Capture the cell that displays the provided text and extract its [x, y] central coordinate. 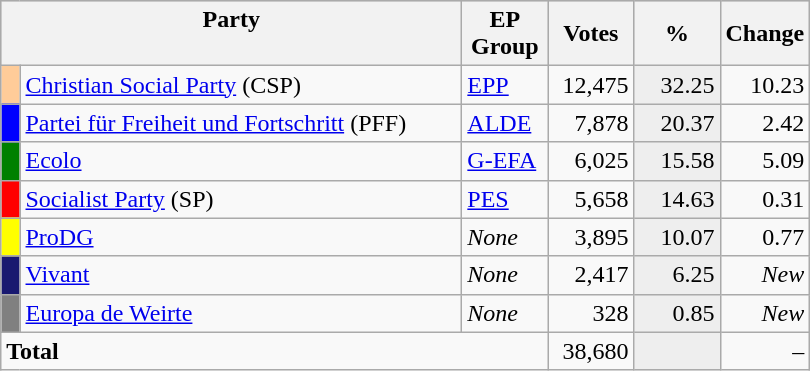
2,417 [591, 275]
12,475 [591, 85]
2.42 [765, 123]
– [765, 351]
Votes [591, 34]
Total [274, 351]
15.58 [677, 161]
328 [591, 313]
20.37 [677, 123]
PES [505, 199]
G-EFA [505, 161]
ProDG [241, 237]
32.25 [677, 85]
6,025 [591, 161]
Socialist Party (SP) [241, 199]
Party [232, 34]
Europa de Weirte [241, 313]
7,878 [591, 123]
EPP [505, 85]
ALDE [505, 123]
Partei für Freiheit und Fortschritt (PFF) [241, 123]
EP Group [505, 34]
Change [765, 34]
0.31 [765, 199]
10.07 [677, 237]
5,658 [591, 199]
38,680 [591, 351]
3,895 [591, 237]
Ecolo [241, 161]
10.23 [765, 85]
5.09 [765, 161]
14.63 [677, 199]
Christian Social Party (CSP) [241, 85]
0.77 [765, 237]
0.85 [677, 313]
Vivant [241, 275]
6.25 [677, 275]
% [677, 34]
